Pinpoint the cell where the given text exists, returning its (x, y) midpoint coordinate. 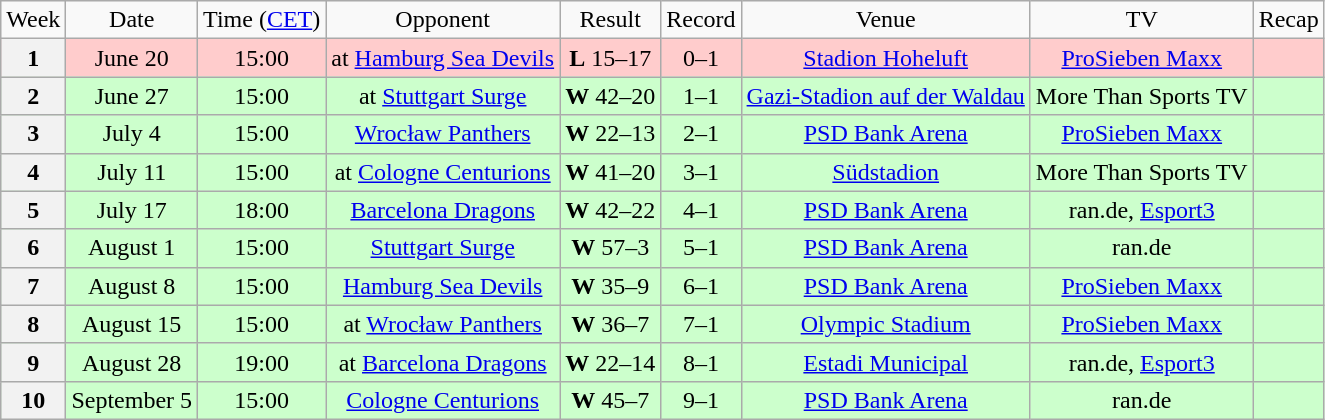
W 45–7 (610, 400)
September 5 (132, 400)
July 17 (132, 210)
W 42–20 (610, 96)
0–1 (701, 58)
Olympic Stadium (886, 324)
Cologne Centurions (443, 400)
W 35–9 (610, 286)
5–1 (701, 248)
Wrocław Panthers (443, 134)
3 (34, 134)
Week (34, 20)
1–1 (701, 96)
W 41–20 (610, 172)
W 42–22 (610, 210)
L 15–17 (610, 58)
W 57–3 (610, 248)
10 (34, 400)
Time (CET) (262, 20)
6 (34, 248)
4 (34, 172)
8 (34, 324)
Recap (1288, 20)
TV (1142, 20)
19:00 (262, 362)
Stadion Hoheluft (886, 58)
9 (34, 362)
6–1 (701, 286)
8–1 (701, 362)
Result (610, 20)
W 22–13 (610, 134)
9–1 (701, 400)
at Wrocław Panthers (443, 324)
July 4 (132, 134)
Hamburg Sea Devils (443, 286)
August 15 (132, 324)
Stuttgart Surge (443, 248)
June 27 (132, 96)
2–1 (701, 134)
7 (34, 286)
3–1 (701, 172)
July 11 (132, 172)
August 8 (132, 286)
August 28 (132, 362)
7–1 (701, 324)
2 (34, 96)
Südstadion (886, 172)
June 20 (132, 58)
at Barcelona Dragons (443, 362)
Gazi-Stadion auf der Waldau (886, 96)
August 1 (132, 248)
at Hamburg Sea Devils (443, 58)
Opponent (443, 20)
W 22–14 (610, 362)
Venue (886, 20)
Barcelona Dragons (443, 210)
Date (132, 20)
at Stuttgart Surge (443, 96)
1 (34, 58)
Estadi Municipal (886, 362)
5 (34, 210)
at Cologne Centurions (443, 172)
Record (701, 20)
W 36–7 (610, 324)
4–1 (701, 210)
18:00 (262, 210)
